Determine the (X, Y) coordinate at the center of the cell enclosing the given text.  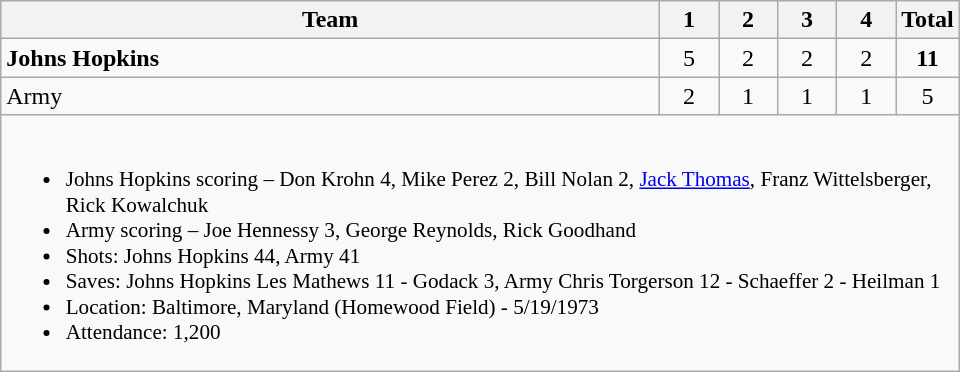
Johns Hopkins (330, 58)
3 (808, 20)
11 (928, 58)
Army (330, 96)
4 (866, 20)
Total (928, 20)
Team (330, 20)
